Find where the given text appears and provide that cell's center as (x, y) coordinate. 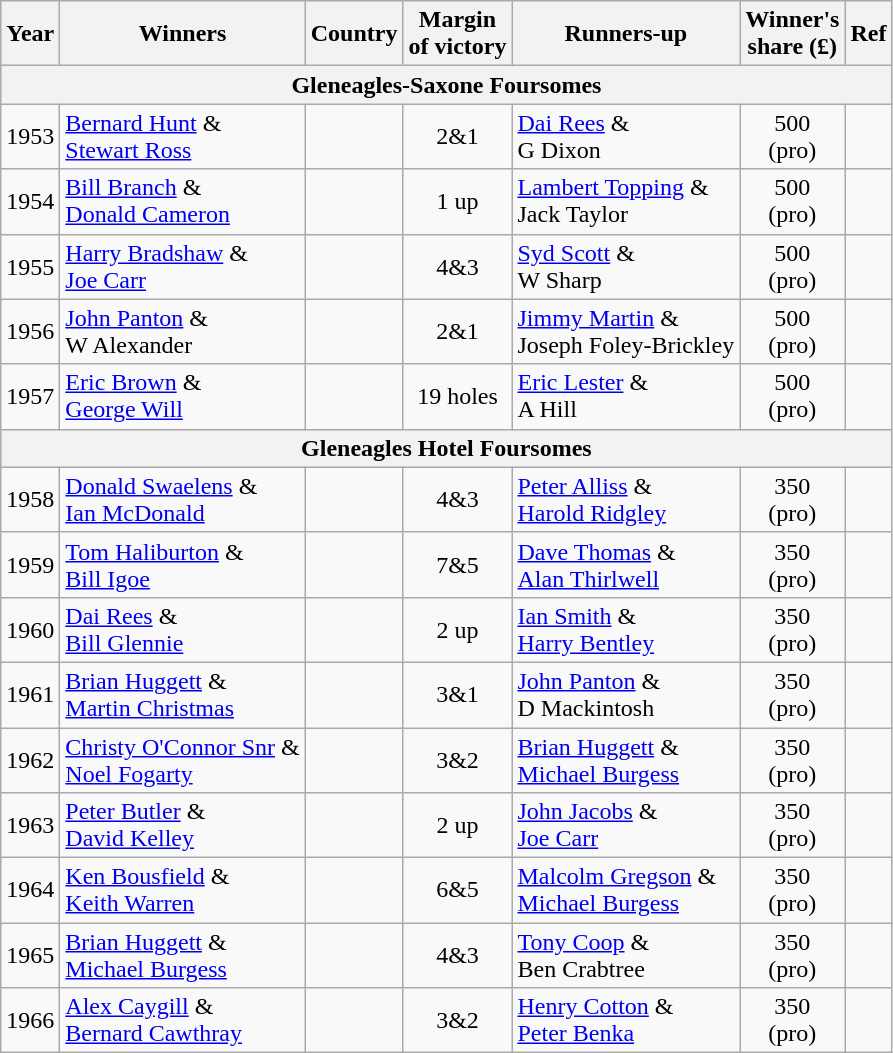
Marginof victory (458, 34)
1957 (30, 396)
Henry Cotton & Peter Benka (626, 1020)
1953 (30, 136)
1966 (30, 1020)
John Panton & D Mackintosh (626, 694)
Tony Coop & Ben Crabtree (626, 956)
Runners-up (626, 34)
Gleneagles-Saxone Foursomes (446, 85)
Year (30, 34)
1965 (30, 956)
Dai Rees &Bill Glennie (182, 630)
1962 (30, 760)
1 up (458, 202)
1956 (30, 332)
Christy O'Connor Snr &Noel Fogarty (182, 760)
1958 (30, 500)
Jimmy Martin &Joseph Foley-Brickley (626, 332)
1964 (30, 890)
Country (354, 34)
1960 (30, 630)
Peter Alliss & Harold Ridgley (626, 500)
Ref (868, 34)
Tom Haliburton &Bill Igoe (182, 564)
1954 (30, 202)
Harry Bradshaw &Joe Carr (182, 266)
Brian Huggett & Michael Burgess (626, 760)
1955 (30, 266)
1959 (30, 564)
Eric Brown &George Will (182, 396)
Malcolm Gregson & Michael Burgess (626, 890)
Dave Thomas & Alan Thirlwell (626, 564)
Bernard Hunt &Stewart Ross (182, 136)
1961 (30, 694)
1963 (30, 826)
Gleneagles Hotel Foursomes (446, 448)
Eric Lester &A Hill (626, 396)
19 holes (458, 396)
Bill Branch &Donald Cameron (182, 202)
John Panton &W Alexander (182, 332)
Alex Caygill &Bernard Cawthray (182, 1020)
Brian Huggett &Martin Christmas (182, 694)
6&5 (458, 890)
Donald Swaelens &Ian McDonald (182, 500)
3&1 (458, 694)
Winners (182, 34)
Ian Smith & Harry Bentley (626, 630)
Brian Huggett &Michael Burgess (182, 956)
Peter Butler &David Kelley (182, 826)
7&5 (458, 564)
John Jacobs & Joe Carr (626, 826)
Lambert Topping & Jack Taylor (626, 202)
Syd Scott & W Sharp (626, 266)
Winner'sshare (£) (792, 34)
Ken Bousfield &Keith Warren (182, 890)
Dai Rees &G Dixon (626, 136)
